Provide the [X, Y] coordinate of the cell's center where the given text is located.  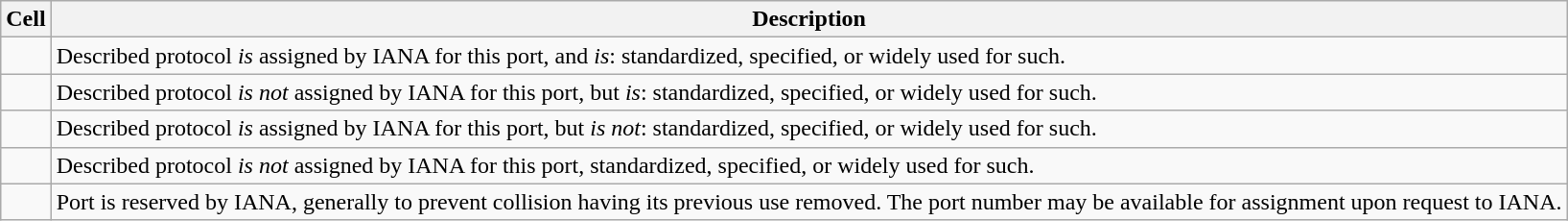
Described protocol is assigned by IANA for this port, but is not: standardized, specified, or widely used for such. [809, 129]
Description [809, 19]
Described protocol is not assigned by IANA for this port, but is: standardized, specified, or widely used for such. [809, 92]
Described protocol is assigned by IANA for this port, and is: standardized, specified, or widely used for such. [809, 56]
Cell [26, 19]
Described protocol is not assigned by IANA for this port, standardized, specified, or widely used for such. [809, 165]
